Find where the given text appears and provide that cell's center as [x, y] coordinate. 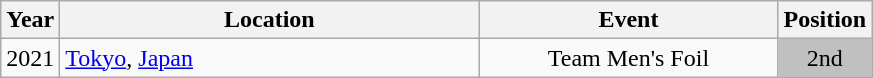
2021 [30, 58]
Position [825, 20]
Event [628, 20]
Location [270, 20]
Team Men's Foil [628, 58]
Year [30, 20]
2nd [825, 58]
Tokyo, Japan [270, 58]
